Detect which cell encompasses the target text, then output its (X, Y) center coordinate. 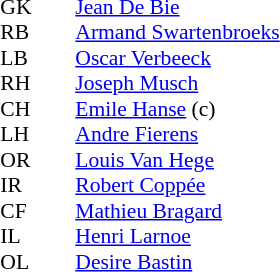
Andre Fierens (177, 135)
CH (19, 109)
RB (19, 33)
OR (19, 160)
Oscar Verbeeck (177, 58)
Henri Larnoe (177, 237)
Emile Hanse (c) (177, 109)
Armand Swartenbroeks (177, 33)
RH (19, 83)
LH (19, 135)
Robert Coppée (177, 185)
LB (19, 58)
CF (19, 211)
Louis Van Hege (177, 160)
IR (19, 185)
Mathieu Bragard (177, 211)
IL (19, 237)
Joseph Musch (177, 83)
